Extract the [x, y] coordinate from the center of the cell holding the provided text.  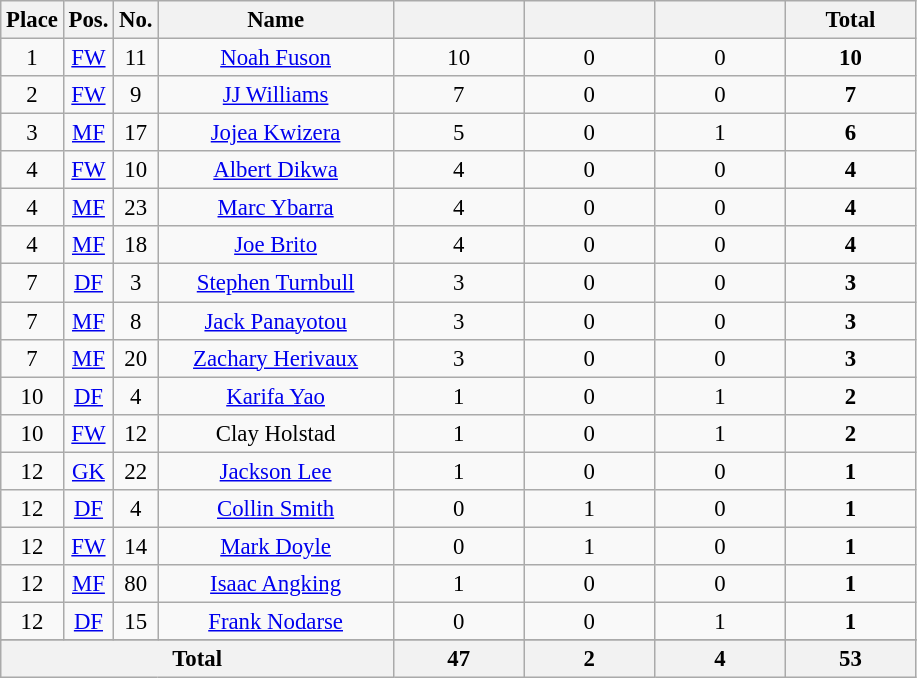
Frank Nodarse [276, 621]
Karifa Yao [276, 396]
47 [458, 659]
Stephen Turnbull [276, 283]
Jack Panayotou [276, 321]
Jojea Kwizera [276, 133]
Isaac Angking [276, 584]
80 [136, 584]
20 [136, 358]
Marc Ybarra [276, 208]
Joe Brito [276, 245]
8 [136, 321]
Name [276, 20]
Zachary Herivaux [276, 358]
22 [136, 471]
GK [88, 471]
18 [136, 245]
Place [32, 20]
Jackson Lee [276, 471]
6 [850, 133]
JJ Williams [276, 95]
23 [136, 208]
9 [136, 95]
17 [136, 133]
Mark Doyle [276, 546]
11 [136, 58]
Pos. [88, 20]
Collin Smith [276, 509]
5 [458, 133]
No. [136, 20]
15 [136, 621]
14 [136, 546]
53 [850, 659]
Noah Fuson [276, 58]
Clay Holstad [276, 433]
Albert Dikwa [276, 170]
